Scan for the cell matching the given text and deliver its [X, Y] coordinate at center. 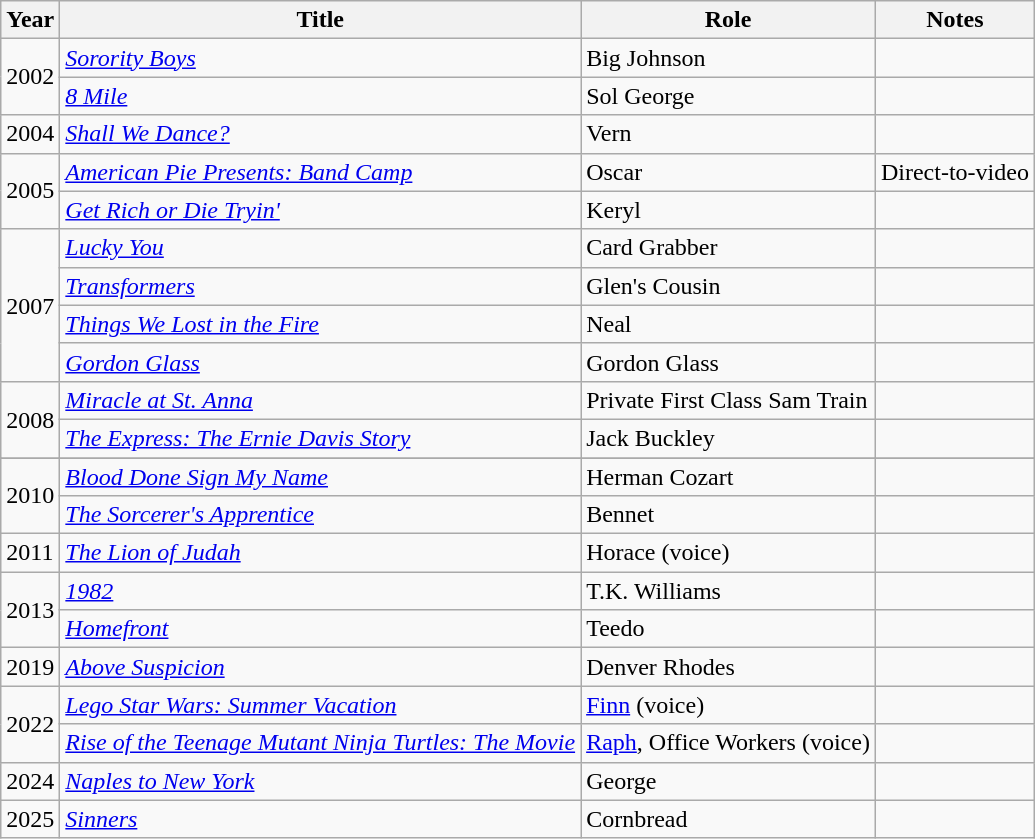
2022 [30, 724]
Oscar [728, 172]
Finn (voice) [728, 705]
Herman Cozart [728, 477]
Cornbread [728, 819]
Sinners [320, 819]
2024 [30, 781]
2010 [30, 496]
Vern [728, 134]
Jack Buckley [728, 438]
Title [320, 20]
Private First Class Sam Train [728, 400]
George [728, 781]
Denver Rhodes [728, 667]
Neal [728, 324]
Glen's Cousin [728, 286]
Year [30, 20]
2025 [30, 819]
Big Johnson [728, 58]
The Sorcerer's Apprentice [320, 515]
Lego Star Wars: Summer Vacation [320, 705]
2011 [30, 553]
Shall We Dance? [320, 134]
2013 [30, 610]
Card Grabber [728, 248]
T.K. Williams [728, 591]
Get Rich or Die Tryin' [320, 210]
Lucky You [320, 248]
Notes [954, 20]
Miracle at St. Anna [320, 400]
Transformers [320, 286]
2007 [30, 305]
Homefront [320, 629]
Keryl [728, 210]
The Express: The Ernie Davis Story [320, 438]
Sorority Boys [320, 58]
2019 [30, 667]
Rise of the Teenage Mutant Ninja Turtles: The Movie [320, 743]
Horace (voice) [728, 553]
Above Suspicion [320, 667]
1982 [320, 591]
8 Mile [320, 96]
Role [728, 20]
2005 [30, 191]
Sol George [728, 96]
Things We Lost in the Fire [320, 324]
Raph, Office Workers (voice) [728, 743]
Blood Done Sign My Name [320, 477]
2004 [30, 134]
American Pie Presents: Band Camp [320, 172]
2002 [30, 77]
The Lion of Judah [320, 553]
2008 [30, 419]
Bennet [728, 515]
Direct-to-video [954, 172]
Naples to New York [320, 781]
Teedo [728, 629]
